Identify which cell holds the provided text, then report its [X, Y] central coordinate. 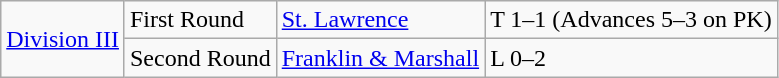
L 0–2 [632, 58]
Division III [63, 39]
First Round [200, 20]
Franklin & Marshall [380, 58]
T 1–1 (Advances 5–3 on PK) [632, 20]
Second Round [200, 58]
St. Lawrence [380, 20]
